Provide the (x, y) coordinate of the cell's center where the given text is located.  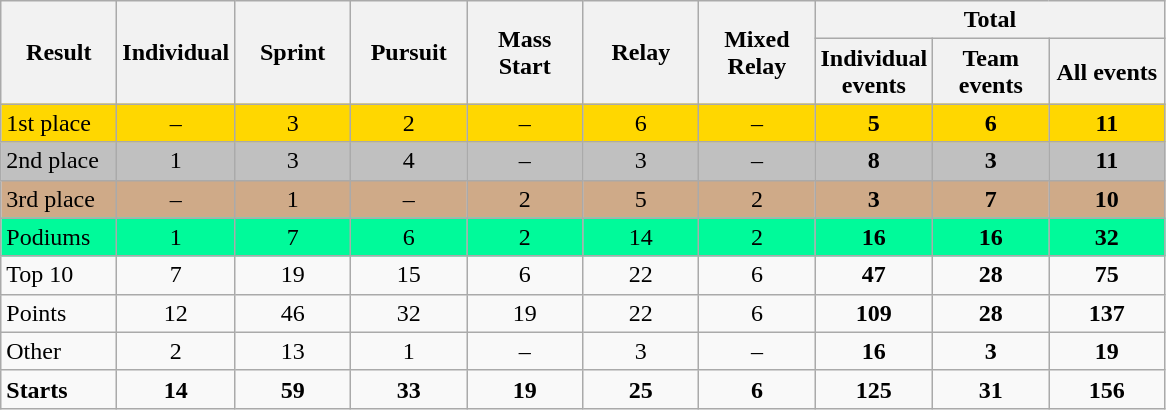
109 (874, 313)
Top 10 (59, 275)
Sprint (293, 52)
156 (1107, 389)
4 (409, 161)
Total (990, 20)
13 (293, 351)
137 (1107, 313)
46 (293, 313)
Individual (176, 52)
All events (1107, 72)
Podiums (59, 237)
25 (641, 389)
Individual events (874, 72)
Result (59, 52)
Points (59, 313)
8 (874, 161)
31 (991, 389)
Other (59, 351)
1st place (59, 123)
10 (1107, 199)
Starts (59, 389)
59 (293, 389)
3rd place (59, 199)
125 (874, 389)
47 (874, 275)
Team events (991, 72)
12 (176, 313)
MixedRelay (757, 52)
Relay (641, 52)
2nd place (59, 161)
Mass Start (525, 52)
Pursuit (409, 52)
75 (1107, 275)
33 (409, 389)
15 (409, 275)
